Detect which cell encompasses the target text, then output its [X, Y] center coordinate. 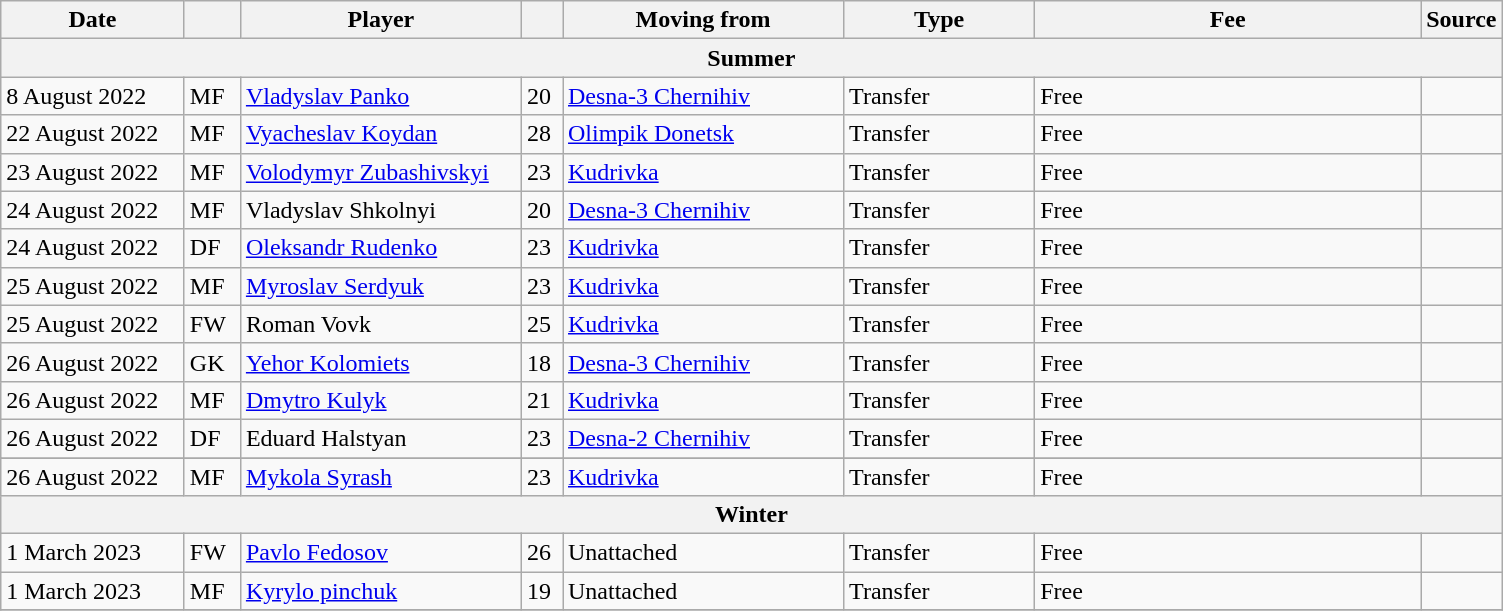
22 August 2022 [93, 134]
23 August 2022 [93, 172]
Winter [752, 515]
Date [93, 20]
Mykola Syrash [380, 477]
Vyacheslav Koydan [380, 134]
26 [542, 553]
19 [542, 591]
18 [542, 362]
Myroslav Serdyuk [380, 286]
Vladyslav Panko [380, 96]
Oleksandr Rudenko [380, 248]
Fee [1228, 20]
Pavlo Fedosov [380, 553]
8 August 2022 [93, 96]
21 [542, 400]
Roman Vovk [380, 324]
25 [542, 324]
Player [380, 20]
GK [212, 362]
Kyrylo pinchuk [380, 591]
Dmytro Kulyk [380, 400]
Olimpik Donetsk [702, 134]
Desna-2 Chernihiv [702, 438]
Source [1462, 20]
Yehor Kolomiets [380, 362]
Summer [752, 58]
Moving from [702, 20]
28 [542, 134]
Vladyslav Shkolnyi [380, 210]
Eduard Halstyan [380, 438]
Volodymyr Zubashivskyi [380, 172]
Type [940, 20]
